For the text-containing cell, return its midpoint in (X, Y) coordinate format. 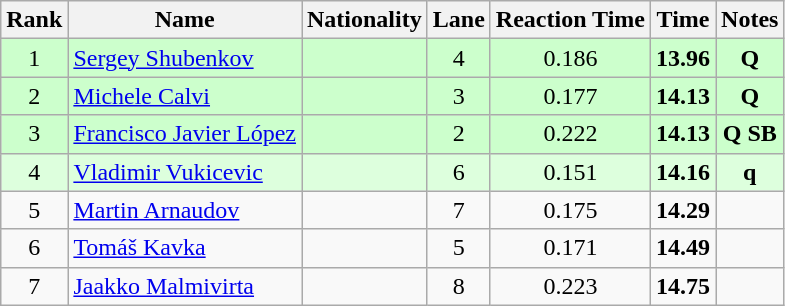
q (750, 172)
Francisco Javier López (185, 134)
Michele Calvi (185, 96)
14.49 (682, 248)
0.171 (570, 248)
Tomáš Kavka (185, 248)
Lane (458, 20)
0.175 (570, 210)
Vladimir Vukicevic (185, 172)
Notes (750, 20)
Martin Arnaudov (185, 210)
8 (458, 286)
Jaakko Malmivirta (185, 286)
Time (682, 20)
0.222 (570, 134)
Sergey Shubenkov (185, 58)
1 (34, 58)
0.223 (570, 286)
Q SB (750, 134)
0.186 (570, 58)
14.16 (682, 172)
Nationality (365, 20)
0.177 (570, 96)
14.29 (682, 210)
Reaction Time (570, 20)
Rank (34, 20)
0.151 (570, 172)
Name (185, 20)
13.96 (682, 58)
14.75 (682, 286)
